Capture the cell that displays the provided text and extract its (x, y) central coordinate. 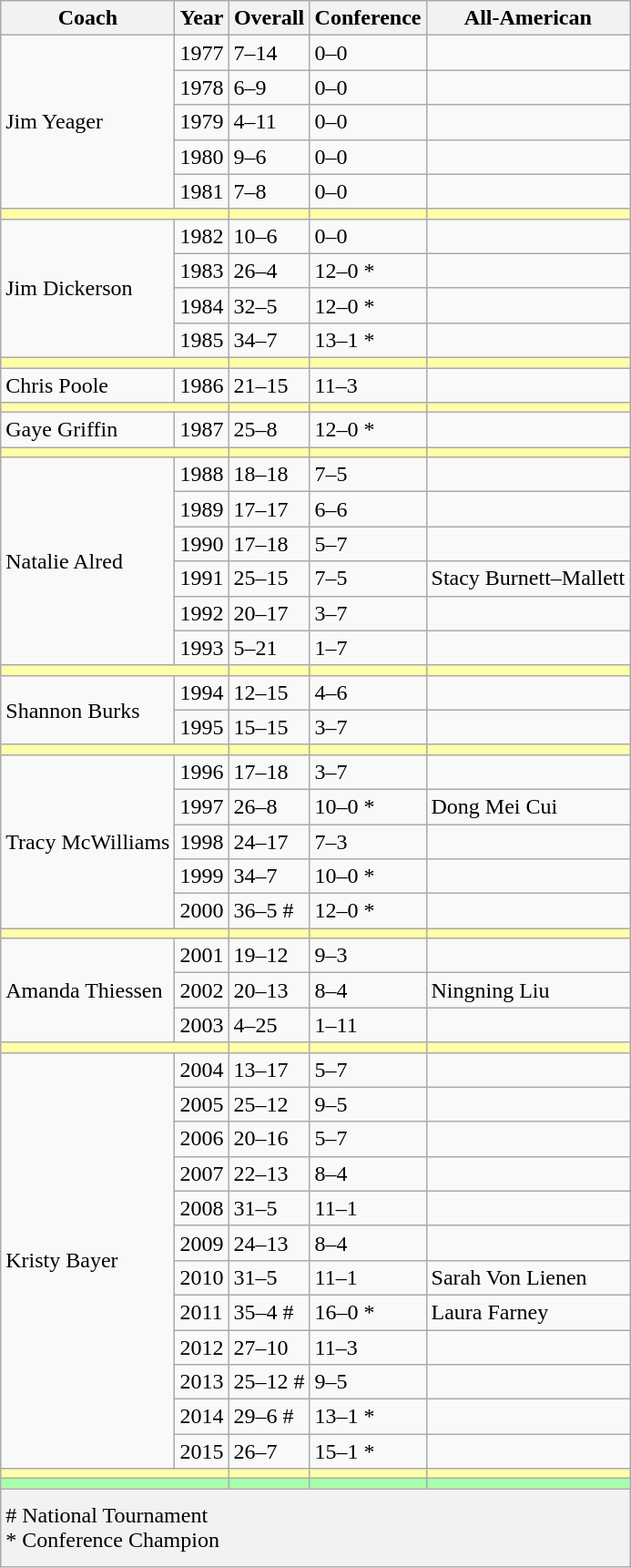
Overall (270, 18)
25–15 (270, 579)
15–1 * (368, 1451)
1996 (202, 772)
Jim Yeager (87, 122)
# National Tournament* Conference Champion (315, 1528)
25–8 (270, 430)
Kristy Bayer (87, 1261)
Sarah Von Lienen (528, 1277)
2002 (202, 990)
1993 (202, 648)
9–3 (368, 956)
1994 (202, 692)
Tracy McWilliams (87, 841)
1979 (202, 122)
Stacy Burnett–Mallett (528, 579)
4–25 (270, 1025)
20–17 (270, 613)
Ningning Liu (528, 990)
2000 (202, 911)
Coach (87, 18)
29–6 # (270, 1417)
25–12 (270, 1104)
1998 (202, 841)
18–18 (270, 475)
1995 (202, 727)
1–11 (368, 1025)
27–10 (270, 1348)
20–13 (270, 990)
Conference (368, 18)
5–21 (270, 648)
1–7 (368, 648)
2014 (202, 1417)
13–17 (270, 1070)
1983 (202, 271)
7–8 (270, 191)
Dong Mei Cui (528, 806)
1988 (202, 475)
12–15 (270, 692)
4–6 (368, 692)
2007 (202, 1173)
2012 (202, 1348)
1992 (202, 613)
1978 (202, 87)
24–17 (270, 841)
Amanda Thiessen (87, 990)
7–3 (368, 841)
19–12 (270, 956)
1977 (202, 53)
1984 (202, 305)
9–6 (270, 157)
1989 (202, 509)
2009 (202, 1243)
Year (202, 18)
Jim Dickerson (87, 288)
35–4 # (270, 1312)
7–14 (270, 53)
32–5 (270, 305)
1991 (202, 579)
2003 (202, 1025)
Gaye Griffin (87, 430)
1982 (202, 236)
4–11 (270, 122)
26–4 (270, 271)
26–8 (270, 806)
2008 (202, 1208)
1997 (202, 806)
1987 (202, 430)
25–12 # (270, 1382)
2011 (202, 1312)
2001 (202, 956)
2013 (202, 1382)
1990 (202, 544)
2004 (202, 1070)
6–6 (368, 509)
Chris Poole (87, 385)
6–9 (270, 87)
2005 (202, 1104)
36–5 # (270, 911)
Shannon Burks (87, 710)
1986 (202, 385)
10–6 (270, 236)
21–15 (270, 385)
2006 (202, 1139)
1985 (202, 340)
24–13 (270, 1243)
17–17 (270, 509)
20–16 (270, 1139)
Laura Farney (528, 1312)
Natalie Alred (87, 561)
All-American (528, 18)
2015 (202, 1451)
1981 (202, 191)
22–13 (270, 1173)
16–0 * (368, 1312)
26–7 (270, 1451)
2010 (202, 1277)
15–15 (270, 727)
1999 (202, 876)
1980 (202, 157)
